Return the [X, Y] coordinate for the center point of the cell that contains the specified text.  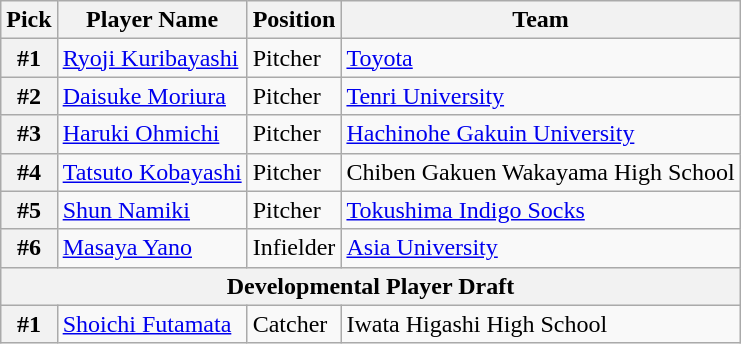
Ryoji Kuribayashi [152, 58]
Chiben Gakuen Wakayama High School [540, 172]
Catcher [294, 324]
Daisuke Moriura [152, 96]
Masaya Yano [152, 248]
Asia University [540, 248]
Infielder [294, 248]
Hachinohe Gakuin University [540, 134]
Shun Namiki [152, 210]
#6 [29, 248]
Haruki Ohmichi [152, 134]
Tenri University [540, 96]
Shoichi Futamata [152, 324]
Toyota [540, 58]
#2 [29, 96]
Tatsuto Kobayashi [152, 172]
Developmental Player Draft [370, 286]
Player Name [152, 20]
#4 [29, 172]
Tokushima Indigo Socks [540, 210]
Position [294, 20]
#3 [29, 134]
#5 [29, 210]
Team [540, 20]
Pick [29, 20]
Iwata Higashi High School [540, 324]
